Output the (x, y) coordinate of the center of the cell containing the given text.  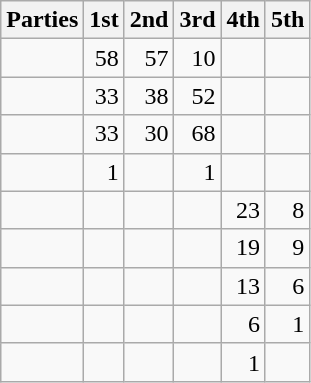
23 (243, 210)
3rd (198, 20)
1st (104, 20)
4th (243, 20)
9 (287, 248)
5th (287, 20)
8 (287, 210)
10 (198, 58)
68 (198, 134)
2nd (149, 20)
30 (149, 134)
58 (104, 58)
52 (198, 96)
57 (149, 58)
13 (243, 286)
Parties (42, 20)
19 (243, 248)
38 (149, 96)
